From the cell containing the given text, extract its center point as [x, y] coordinate. 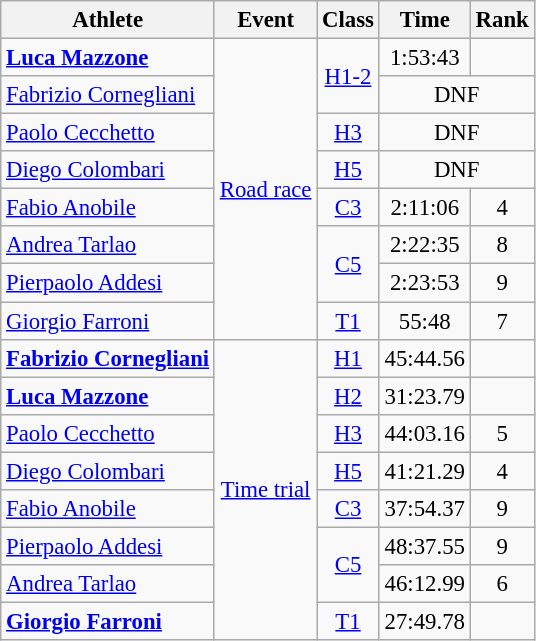
1:53:43 [424, 58]
5 [502, 433]
55:48 [424, 321]
Time [424, 20]
2:11:06 [424, 208]
Road race [265, 190]
41:21.29 [424, 471]
Rank [502, 20]
Time trial [265, 490]
Athlete [108, 20]
H2 [348, 396]
27:49.78 [424, 621]
Class [348, 20]
46:12.99 [424, 584]
31:23.79 [424, 396]
48:37.55 [424, 546]
7 [502, 321]
H1 [348, 358]
8 [502, 245]
45:44.56 [424, 358]
44:03.16 [424, 433]
Event [265, 20]
2:23:53 [424, 283]
2:22:35 [424, 245]
37:54.37 [424, 509]
H1-2 [348, 76]
6 [502, 584]
